Search for the cell housing the specified text and yield its (x, y) center coordinate. 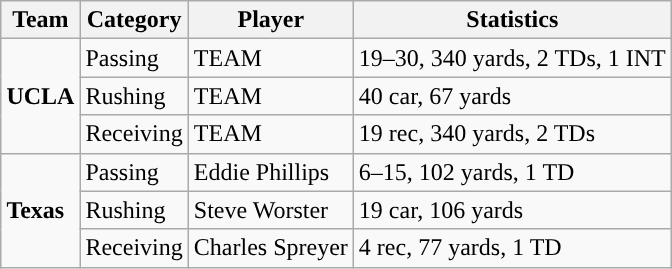
UCLA (40, 96)
Statistics (512, 20)
Charles Spreyer (270, 248)
19 car, 106 yards (512, 210)
Category (134, 20)
40 car, 67 yards (512, 96)
6–15, 102 yards, 1 TD (512, 172)
Team (40, 20)
19–30, 340 yards, 2 TDs, 1 INT (512, 58)
Steve Worster (270, 210)
4 rec, 77 yards, 1 TD (512, 248)
Player (270, 20)
Texas (40, 210)
19 rec, 340 yards, 2 TDs (512, 134)
Eddie Phillips (270, 172)
